Search for the cell housing the specified text and yield its [x, y] center coordinate. 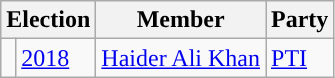
Member [181, 20]
Election [48, 20]
Party [300, 20]
Haider Ali Khan [181, 58]
PTI [300, 58]
2018 [56, 58]
